Extract the [x, y] coordinate from the center of the cell holding the provided text.  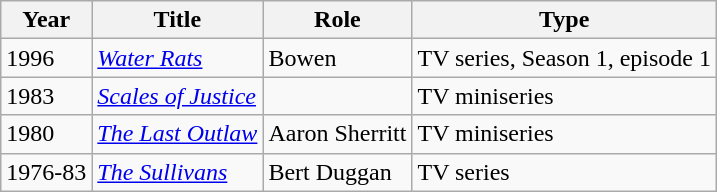
TV series [564, 172]
Bert Duggan [338, 172]
1980 [46, 134]
1976-83 [46, 172]
Year [46, 20]
Bowen [338, 58]
Type [564, 20]
TV series, Season 1, episode 1 [564, 58]
1996 [46, 58]
Water Rats [178, 58]
The Sullivans [178, 172]
Aaron Sherritt [338, 134]
The Last Outlaw [178, 134]
Title [178, 20]
1983 [46, 96]
Scales of Justice [178, 96]
Role [338, 20]
